Detect which cell encompasses the target text, then output its (X, Y) center coordinate. 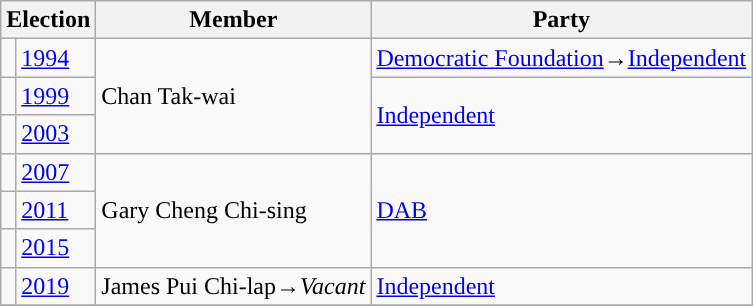
2015 (56, 248)
2003 (56, 134)
Party (562, 20)
DAB (562, 210)
Democratic Foundation→Independent (562, 58)
2011 (56, 210)
2007 (56, 172)
1999 (56, 96)
2019 (56, 286)
James Pui Chi-lap→Vacant (234, 286)
1994 (56, 58)
Chan Tak-wai (234, 96)
Member (234, 20)
Gary Cheng Chi-sing (234, 210)
Election (48, 20)
